For the text-containing cell, return its midpoint in (X, Y) coordinate format. 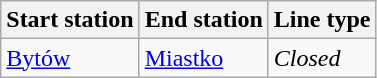
Bytów (70, 58)
Start station (70, 20)
Miastko (204, 58)
Line type (322, 20)
End station (204, 20)
Closed (322, 58)
